Search for the cell housing the specified text and yield its [x, y] center coordinate. 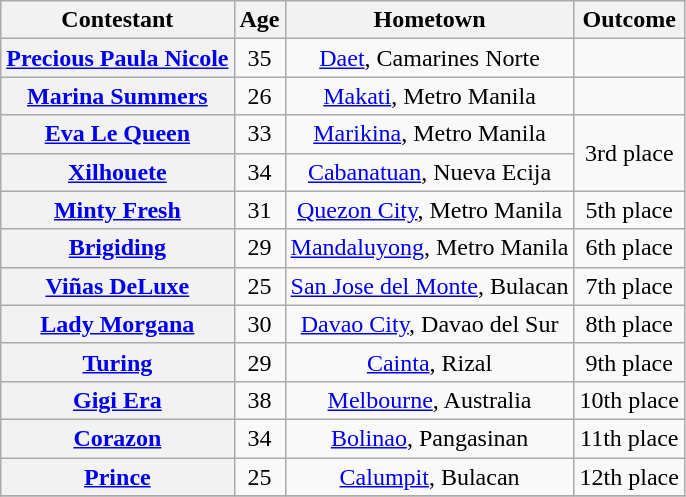
35 [260, 58]
Marina Summers [118, 96]
Bolinao, Pangasinan [430, 438]
9th place [629, 362]
Viñas DeLuxe [118, 286]
11th place [629, 438]
38 [260, 400]
33 [260, 134]
Outcome [629, 20]
26 [260, 96]
Quezon City, Metro Manila [430, 210]
Lady Morgana [118, 324]
31 [260, 210]
Cainta, Rizal [430, 362]
Age [260, 20]
6th place [629, 248]
Makati, Metro Manila [430, 96]
Daet, Camarines Norte [430, 58]
30 [260, 324]
Calumpit, Bulacan [430, 477]
Hometown [430, 20]
Turing [118, 362]
Mandaluyong, Metro Manila [430, 248]
8th place [629, 324]
Xilhouete [118, 172]
Minty Fresh [118, 210]
Brigiding [118, 248]
Marikina, Metro Manila [430, 134]
5th place [629, 210]
Davao City, Davao del Sur [430, 324]
San Jose del Monte, Bulacan [430, 286]
10th place [629, 400]
Cabanatuan, Nueva Ecija [430, 172]
Precious Paula Nicole [118, 58]
Contestant [118, 20]
Corazon [118, 438]
12th place [629, 477]
Melbourne, Australia [430, 400]
7th place [629, 286]
3rd place [629, 153]
Gigi Era [118, 400]
Prince [118, 477]
Eva Le Queen [118, 134]
